Find where the given text appears and provide that cell's center as [X, Y] coordinate. 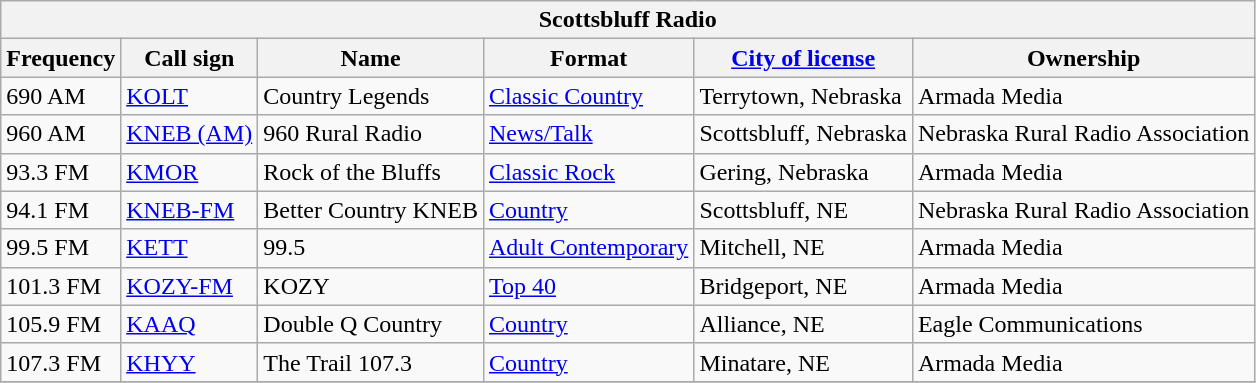
Terrytown, Nebraska [804, 96]
KOZY-FM [190, 286]
690 AM [61, 96]
Classic Rock [588, 172]
Frequency [61, 58]
KNEB-FM [190, 210]
KOZY [371, 286]
KOLT [190, 96]
Rock of the Bluffs [371, 172]
107.3 FM [61, 362]
Top 40 [588, 286]
KNEB (AM) [190, 134]
94.1 FM [61, 210]
960 AM [61, 134]
93.3 FM [61, 172]
The Trail 107.3 [371, 362]
99.5 [371, 248]
Adult Contemporary [588, 248]
Double Q Country [371, 324]
Scottsbluff Radio [628, 20]
Classic Country [588, 96]
News/Talk [588, 134]
Alliance, NE [804, 324]
Bridgeport, NE [804, 286]
960 Rural Radio [371, 134]
KHYY [190, 362]
Country Legends [371, 96]
Mitchell, NE [804, 248]
Scottsbluff, NE [804, 210]
KMOR [190, 172]
Call sign [190, 58]
101.3 FM [61, 286]
99.5 FM [61, 248]
Format [588, 58]
105.9 FM [61, 324]
Ownership [1083, 58]
Better Country KNEB [371, 210]
Eagle Communications [1083, 324]
Name [371, 58]
Minatare, NE [804, 362]
Scottsbluff, Nebraska [804, 134]
Gering, Nebraska [804, 172]
KETT [190, 248]
City of license [804, 58]
KAAQ [190, 324]
